Search for the cell housing the specified text and yield its (x, y) center coordinate. 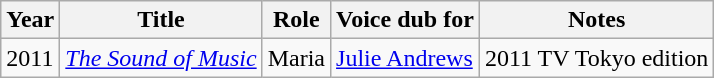
Title (161, 20)
Julie Andrews (406, 58)
Notes (596, 20)
2011 (30, 58)
Voice dub for (406, 20)
Role (296, 20)
The Sound of Music (161, 58)
Maria (296, 58)
Year (30, 20)
2011 TV Tokyo edition (596, 58)
